From the cell containing the given text, extract its center point as (X, Y) coordinate. 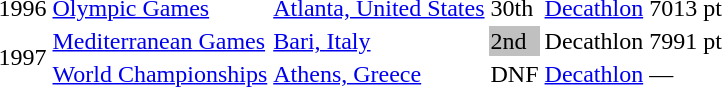
2nd (514, 41)
Decathlon (594, 41)
Bari, Italy (379, 41)
Mediterranean Games (160, 41)
